Search for the cell housing the specified text and yield its (X, Y) center coordinate. 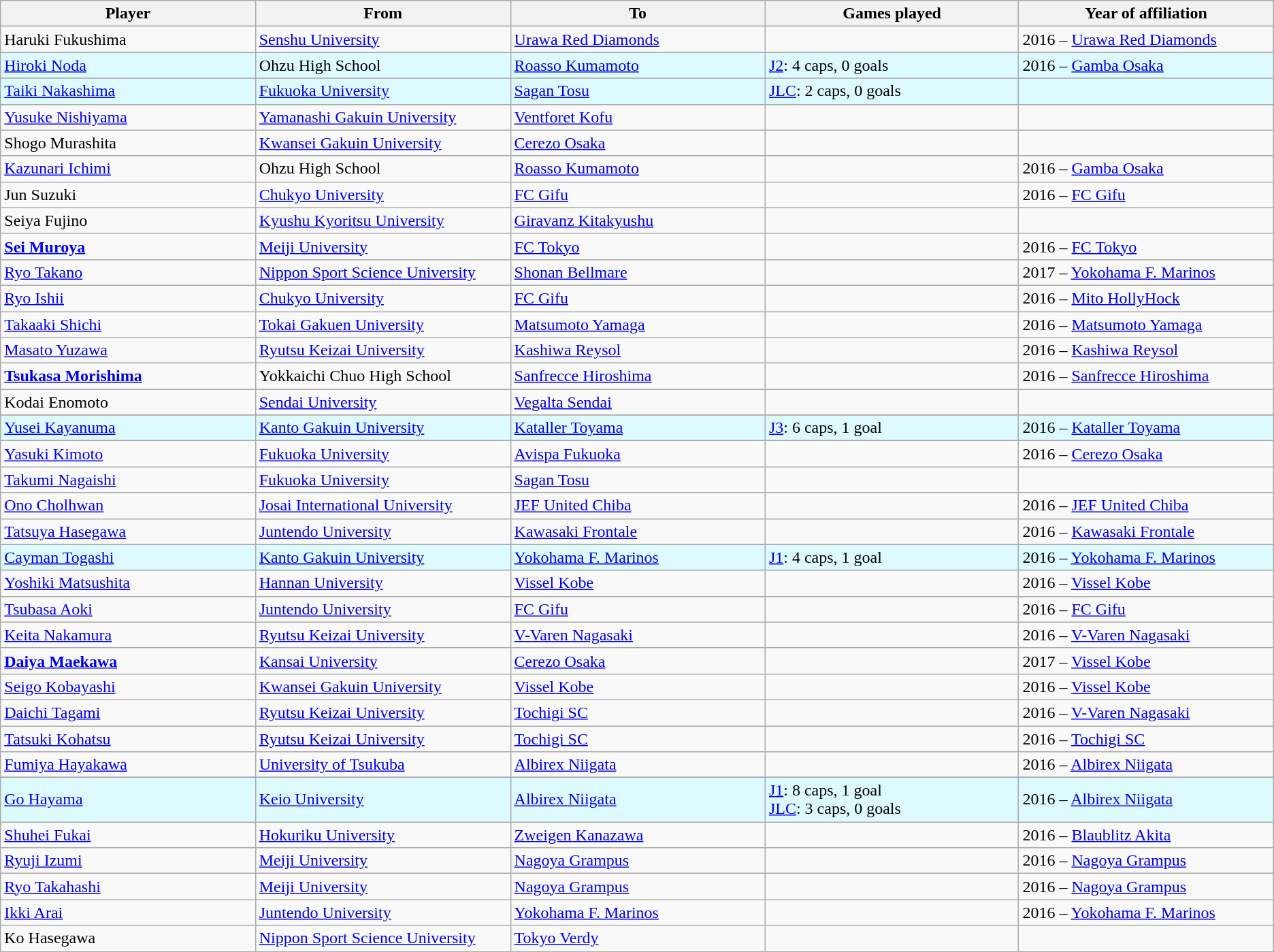
Josai International University (382, 506)
Tatsuya Hasegawa (128, 531)
2016 – Kawasaki Frontale (1146, 531)
Vegalta Sendai (638, 402)
University of Tsukuba (382, 765)
2016 – FC Tokyo (1146, 246)
Tokyo Verdy (638, 938)
2016 – Mito HollyHock (1146, 298)
Tsukasa Morishima (128, 376)
JLC: 2 caps, 0 goals (892, 91)
Seigo Kobayashi (128, 687)
Player (128, 14)
Matsumoto Yamaga (638, 325)
Takaaki Shichi (128, 325)
Hannan University (382, 583)
2017 – Vissel Kobe (1146, 661)
2016 – Blaublitz Akita (1146, 835)
Haruki Fukushima (128, 39)
2016 – Matsumoto Yamaga (1146, 325)
Yusuke Nishiyama (128, 117)
Ryuji Izumi (128, 861)
2016 – Urawa Red Diamonds (1146, 39)
Avispa Fukuoka (638, 454)
Ikki Arai (128, 913)
J1: 4 caps, 1 goal (892, 557)
Cayman Togashi (128, 557)
J3: 6 caps, 1 goal (892, 428)
2016 – Tochigi SC (1146, 738)
Keita Nakamura (128, 635)
Urawa Red Diamonds (638, 39)
Zweigen Kanazawa (638, 835)
Sanfrecce Hiroshima (638, 376)
Sei Muroya (128, 246)
2016 – Sanfrecce Hiroshima (1146, 376)
Fumiya Hayakawa (128, 765)
Ryo Takahashi (128, 887)
Tatsuki Kohatsu (128, 738)
Tokai Gakuen University (382, 325)
Daichi Tagami (128, 712)
2016 – Kashiwa Reysol (1146, 350)
Year of affiliation (1146, 14)
Yamanashi Gakuin University (382, 117)
Yasuki Kimoto (128, 454)
Takumi Nagaishi (128, 480)
JEF United Chiba (638, 506)
Kyushu Kyoritsu University (382, 220)
Seiya Fujino (128, 220)
Kansai University (382, 661)
Jun Suzuki (128, 195)
2016 – Kataller Toyama (1146, 428)
Kataller Toyama (638, 428)
Giravanz Kitakyushu (638, 220)
2017 – Yokohama F. Marinos (1146, 272)
Kashiwa Reysol (638, 350)
2016 – JEF United Chiba (1146, 506)
Games played (892, 14)
2016 – Cerezo Osaka (1146, 454)
J1: 8 caps, 1 goalJLC: 3 caps, 0 goals (892, 800)
Shuhei Fukai (128, 835)
Kawasaki Frontale (638, 531)
Yoshiki Matsushita (128, 583)
Keio University (382, 800)
Sendai University (382, 402)
J2: 4 caps, 0 goals (892, 65)
Ko Hasegawa (128, 938)
Daiya Maekawa (128, 661)
From (382, 14)
FC Tokyo (638, 246)
Tsubasa Aoki (128, 609)
To (638, 14)
Taiki Nakashima (128, 91)
Hokuriku University (382, 835)
Yokkaichi Chuo High School (382, 376)
Ryo Takano (128, 272)
Kodai Enomoto (128, 402)
Masato Yuzawa (128, 350)
Kazunari Ichimi (128, 169)
Go Hayama (128, 800)
V-Varen Nagasaki (638, 635)
Senshu University (382, 39)
Ventforet Kofu (638, 117)
Ryo Ishii (128, 298)
Ono Cholhwan (128, 506)
Shonan Bellmare (638, 272)
Shogo Murashita (128, 143)
Hiroki Noda (128, 65)
Yusei Kayanuma (128, 428)
